Return the (X, Y) coordinate for the center point of the cell that contains the specified text.  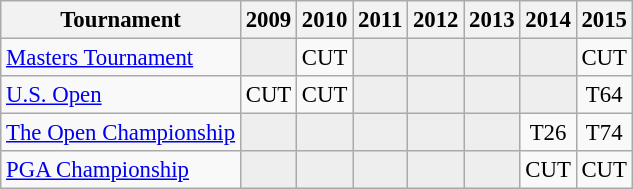
T26 (548, 133)
2014 (548, 20)
2011 (380, 20)
2012 (436, 20)
Tournament (121, 20)
2010 (325, 20)
U.S. Open (121, 95)
2015 (604, 20)
Masters Tournament (121, 58)
2009 (268, 20)
2013 (492, 20)
T64 (604, 95)
The Open Championship (121, 133)
T74 (604, 133)
PGA Championship (121, 170)
